Return the (X, Y) coordinate for the center point of the cell that contains the specified text.  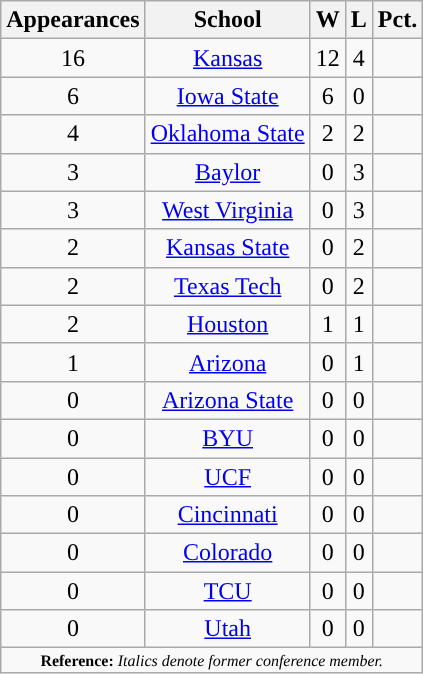
UCF (228, 477)
L (358, 20)
16 (73, 58)
12 (328, 58)
Houston (228, 324)
West Virginia (228, 210)
Appearances (73, 20)
W (328, 20)
Colorado (228, 553)
Utah (228, 629)
Oklahoma State (228, 134)
Pct. (397, 20)
BYU (228, 438)
Kansas State (228, 248)
Kansas (228, 58)
School (228, 20)
Arizona State (228, 400)
Arizona (228, 362)
Cincinnati (228, 515)
Texas Tech (228, 286)
Iowa State (228, 96)
Reference: Italics denote former conference member. (212, 660)
Baylor (228, 172)
TCU (228, 591)
